Search for the cell housing the specified text and yield its [x, y] center coordinate. 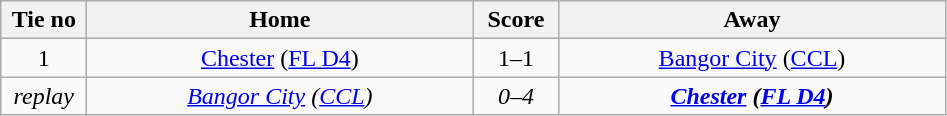
1–1 [516, 58]
replay [44, 96]
Tie no [44, 20]
Score [516, 20]
Away [752, 20]
1 [44, 58]
Home [280, 20]
0–4 [516, 96]
